Extract the (X, Y) coordinate from the center of the cell holding the provided text.  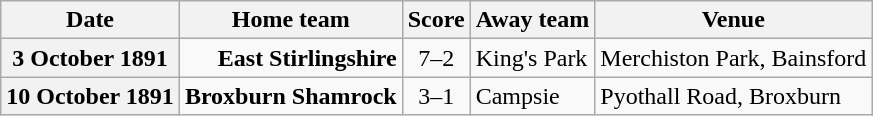
Date (90, 20)
Merchiston Park, Bainsford (734, 58)
Venue (734, 20)
Away team (532, 20)
King's Park (532, 58)
Score (436, 20)
Home team (290, 20)
Pyothall Road, Broxburn (734, 96)
7–2 (436, 58)
Broxburn Shamrock (290, 96)
10 October 1891 (90, 96)
East Stirlingshire (290, 58)
3 October 1891 (90, 58)
3–1 (436, 96)
Campsie (532, 96)
